From the cell containing the given text, extract its center point as (x, y) coordinate. 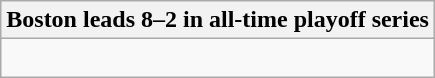
Boston leads 8–2 in all-time playoff series (218, 20)
